Detect which cell encompasses the target text, then output its [x, y] center coordinate. 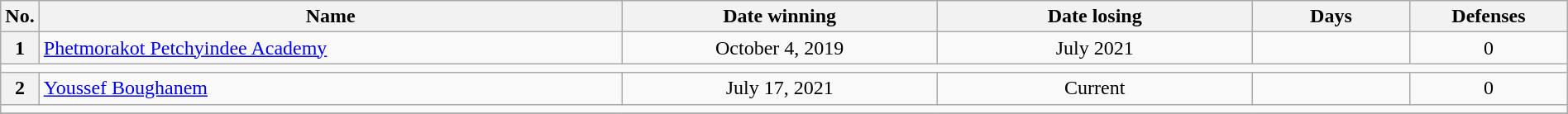
Current [1095, 88]
Phetmorakot Petchyindee Academy [331, 48]
No. [20, 17]
2 [20, 88]
1 [20, 48]
Days [1331, 17]
Defenses [1489, 17]
July 17, 2021 [779, 88]
Name [331, 17]
Youssef Boughanem [331, 88]
October 4, 2019 [779, 48]
Date winning [779, 17]
Date losing [1095, 17]
July 2021 [1095, 48]
